Pinpoint the cell where the given text exists, returning its (x, y) midpoint coordinate. 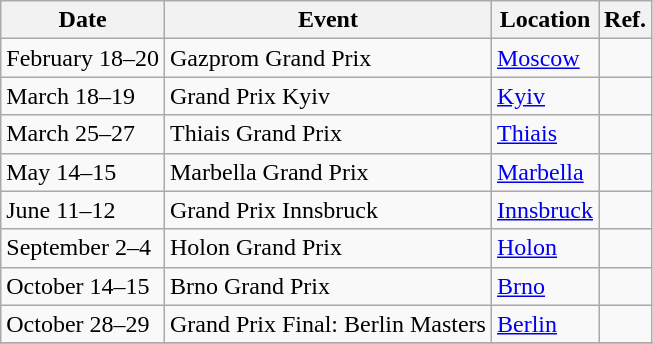
Holon (544, 248)
March 18–19 (83, 96)
Ref. (626, 20)
Date (83, 20)
Location (544, 20)
Holon Grand Prix (328, 248)
Event (328, 20)
Thiais (544, 134)
Grand Prix Final: Berlin Masters (328, 324)
October 14–15 (83, 286)
Moscow (544, 58)
October 28–29 (83, 324)
Thiais Grand Prix (328, 134)
Kyiv (544, 96)
Marbella (544, 172)
September 2–4 (83, 248)
March 25–27 (83, 134)
Berlin (544, 324)
Grand Prix Innsbruck (328, 210)
Innsbruck (544, 210)
Brno (544, 286)
Grand Prix Kyiv (328, 96)
May 14–15 (83, 172)
February 18–20 (83, 58)
June 11–12 (83, 210)
Gazprom Grand Prix (328, 58)
Marbella Grand Prix (328, 172)
Brno Grand Prix (328, 286)
